Detect which cell encompasses the target text, then output its [X, Y] center coordinate. 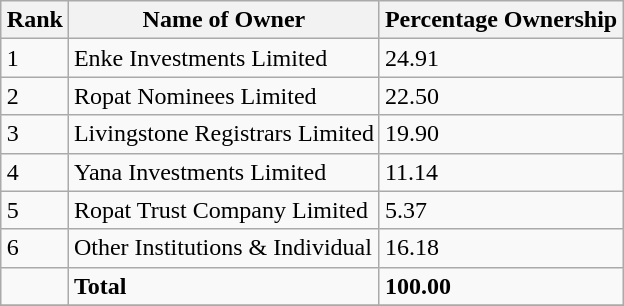
Livingstone Registrars Limited [224, 134]
22.50 [500, 96]
Ropat Nominees Limited [224, 96]
3 [34, 134]
2 [34, 96]
Total [224, 286]
Yana Investments Limited [224, 172]
24.91 [500, 58]
5 [34, 210]
1 [34, 58]
Rank [34, 20]
100.00 [500, 286]
Enke Investments Limited [224, 58]
11.14 [500, 172]
Other Institutions & Individual [224, 248]
Ropat Trust Company Limited [224, 210]
6 [34, 248]
4 [34, 172]
16.18 [500, 248]
5.37 [500, 210]
19.90 [500, 134]
Percentage Ownership [500, 20]
Name of Owner [224, 20]
